Extract the [x, y] coordinate from the center of the cell holding the provided text.  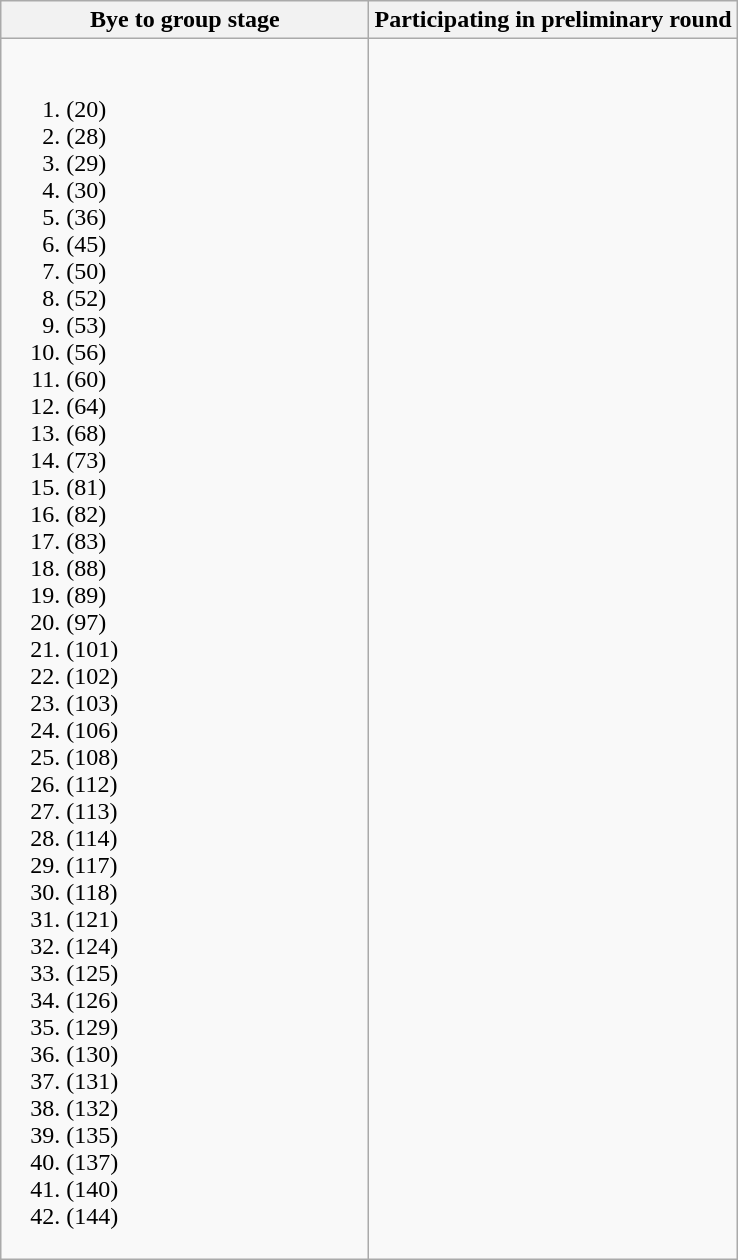
Participating in preliminary round [553, 20]
Bye to group stage [185, 20]
